Return the (x, y) coordinate for the center point of the cell that contains the specified text.  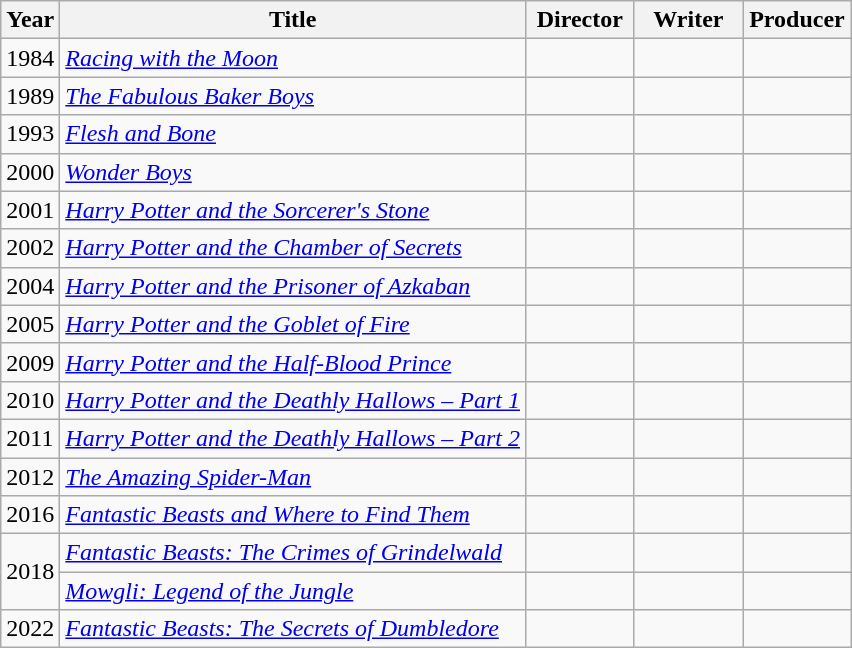
Harry Potter and the Deathly Hallows – Part 1 (293, 400)
Mowgli: Legend of the Jungle (293, 591)
1989 (30, 96)
Wonder Boys (293, 172)
2009 (30, 362)
2011 (30, 438)
2010 (30, 400)
2001 (30, 210)
2022 (30, 629)
Fantastic Beasts and Where to Find Them (293, 515)
Harry Potter and the Half-Blood Prince (293, 362)
2005 (30, 324)
Producer (798, 20)
Harry Potter and the Chamber of Secrets (293, 248)
Harry Potter and the Goblet of Fire (293, 324)
Harry Potter and the Sorcerer's Stone (293, 210)
2004 (30, 286)
Harry Potter and the Prisoner of Azkaban (293, 286)
Writer (688, 20)
1993 (30, 134)
Fantastic Beasts: The Crimes of Grindelwald (293, 553)
2012 (30, 477)
Harry Potter and the Deathly Hallows – Part 2 (293, 438)
2016 (30, 515)
Racing with the Moon (293, 58)
Director (580, 20)
Flesh and Bone (293, 134)
The Fabulous Baker Boys (293, 96)
2002 (30, 248)
1984 (30, 58)
2018 (30, 572)
Title (293, 20)
Year (30, 20)
2000 (30, 172)
The Amazing Spider-Man (293, 477)
Fantastic Beasts: The Secrets of Dumbledore (293, 629)
